Determine the [x, y] coordinate at the center of the cell enclosing the given text.  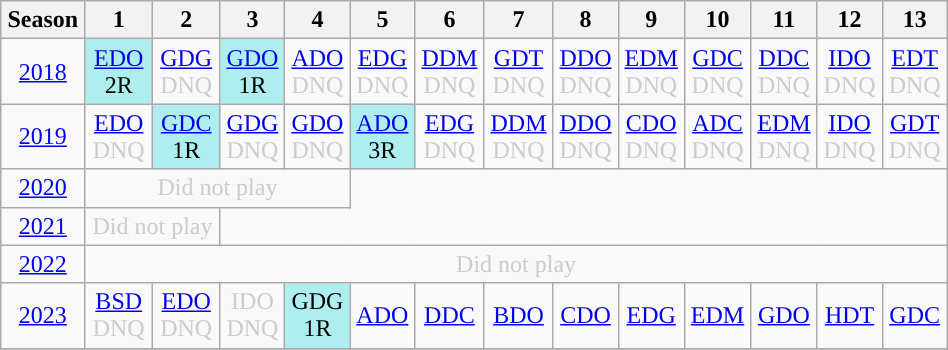
6 [450, 20]
ADCDNQ [717, 136]
GDCDNQ [717, 72]
BDO [518, 316]
CDO [586, 316]
ADODNQ [318, 72]
Season [43, 20]
2023 [43, 316]
13 [914, 20]
4 [318, 20]
2021 [43, 226]
2022 [43, 264]
GDC [914, 316]
BSDDNQ [119, 316]
10 [717, 20]
3 [252, 20]
EDG [651, 316]
8 [586, 20]
HDT [850, 316]
DDCDNQ [784, 72]
EDM [717, 316]
GDO1R [252, 72]
2 [186, 20]
9 [651, 20]
ADO3R [382, 136]
2020 [43, 188]
EDTDNQ [914, 72]
GDODNQ [318, 136]
EDO2R [119, 72]
CDODNQ [651, 136]
7 [518, 20]
DDC [450, 316]
2019 [43, 136]
ADO [382, 316]
GDO [784, 316]
12 [850, 20]
GDC1R [186, 136]
GDG1R [318, 316]
1 [119, 20]
5 [382, 20]
2018 [43, 72]
11 [784, 20]
